Determine the (x, y) coordinate at the center of the cell enclosing the given text.  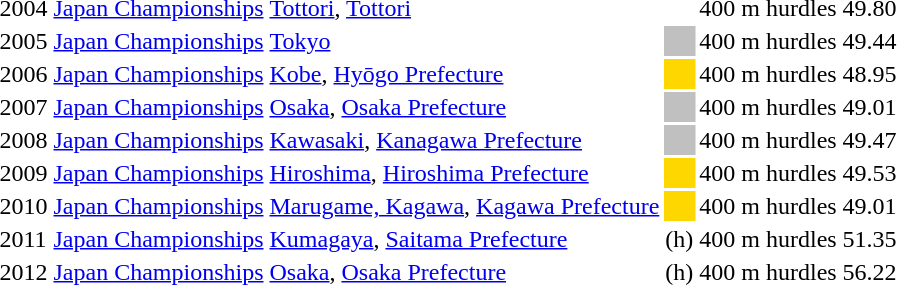
Kumagaya, Saitama Prefecture (464, 239)
Marugame, Kagawa, Kagawa Prefecture (464, 206)
Hiroshima, Hiroshima Prefecture (464, 173)
(h) (680, 239)
Osaka, Osaka Prefecture (464, 107)
Kawasaki, Kanagawa Prefecture (464, 140)
Kobe, Hyōgo Prefecture (464, 74)
Tokyo (464, 41)
